Extract the [X, Y] coordinate from the center of the cell holding the provided text.  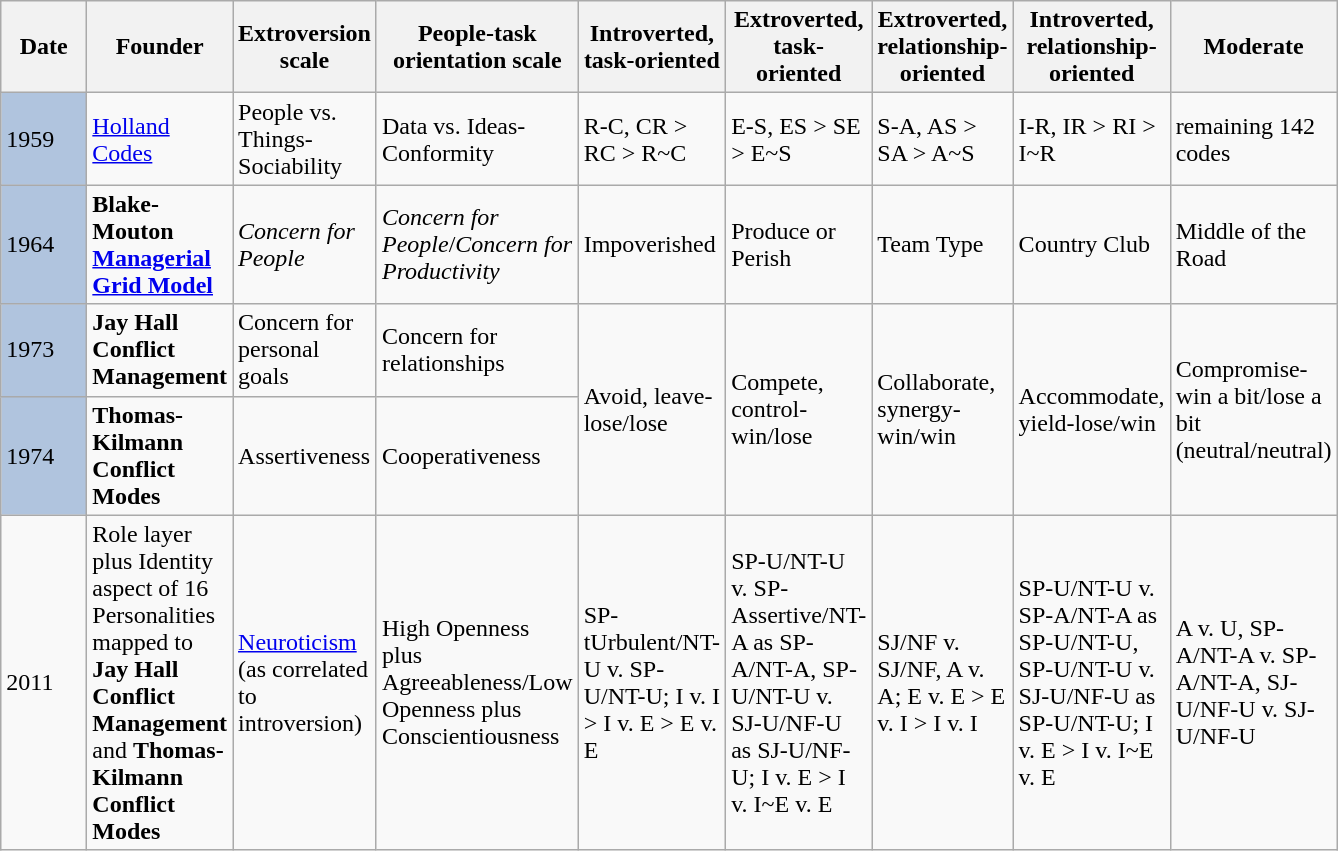
People vs. Things-Sociability [305, 139]
Concern for People/Concern for Productivity [477, 244]
Concern for personal goals [305, 350]
Assertiveness [305, 456]
SP-tUrbulent/NT-U v. SP-U/NT-U; I v. I > I v. E > E v. E [652, 682]
SP-U/NT-U v. SP-Assertive/NT-A as SP-A/NT-A, SP-U/NT-U v. SJ-U/NF-U as SJ-U/NF-U; I v. E > I v. I~E v. E [799, 682]
High Openness plus Agreeableness/Low Openness plus Conscientiousness [477, 682]
I-R, IR > RI > I~R [1092, 139]
SP-U/NT-U v. SP-A/NT-A as SP-U/NT-U, SP-U/NT-U v. SJ-U/NF-U as SP-U/NT-U; I v. E > I v. I~E v. E [1092, 682]
Founder [160, 47]
Extroversion scale [305, 47]
Introverted, task-oriented [652, 47]
Country Club [1092, 244]
SJ/NF v. SJ/NF, A v. A; E v. E > E v. I > I v. I [942, 682]
Data vs. Ideas-Conformity [477, 139]
2011 [44, 682]
Role layer plus Identity aspect of 16 Personalities mapped to Jay Hall Conflict Management and Thomas-Kilmann Conflict Modes [160, 682]
Holland Codes [160, 139]
A v. U, SP-A/NT-A v. SP-A/NT-A, SJ-U/NF-U v. SJ-U/NF-U [1254, 682]
Jay Hall Conflict Management [160, 350]
Middle of the Road [1254, 244]
Blake-Mouton Managerial Grid Model [160, 244]
Compete, control-win/lose [799, 410]
Collaborate, synergy-win/win [942, 410]
People-task orientation scale [477, 47]
Moderate [1254, 47]
Concern for relationships [477, 350]
E-S, ES > SE > E~S [799, 139]
Date [44, 47]
Impoverished [652, 244]
S-A, AS > SA > A~S [942, 139]
1959 [44, 139]
Concern for People [305, 244]
Thomas-Kilmann Conflict Modes [160, 456]
R-C, CR > RC > R~C [652, 139]
Neuroticism (as correlated to introversion) [305, 682]
Compromise-win a bit/lose a bit (neutral/neutral) [1254, 410]
Team Type [942, 244]
Introverted, relationship-oriented [1092, 47]
remaining 142 codes [1254, 139]
1973 [44, 350]
1974 [44, 456]
Produce or Perish [799, 244]
Cooperativeness [477, 456]
Extroverted, relationship-oriented [942, 47]
Accommodate, yield-lose/win [1092, 410]
Avoid, leave-lose/lose [652, 410]
1964 [44, 244]
Extroverted, task-oriented [799, 47]
